Return the (X, Y) coordinate for the center point of the cell that contains the specified text.  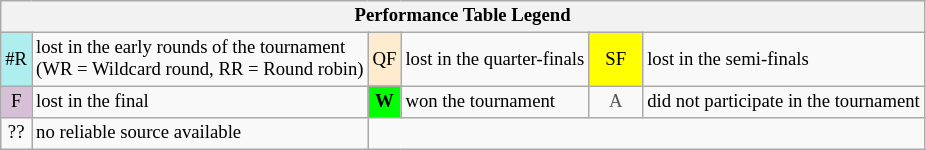
lost in the final (200, 102)
lost in the early rounds of the tournament(WR = Wildcard round, RR = Round robin) (200, 60)
lost in the quarter-finals (495, 60)
SF (616, 60)
QF (384, 60)
Performance Table Legend (463, 16)
lost in the semi-finals (784, 60)
won the tournament (495, 102)
no reliable source available (200, 134)
W (384, 102)
?? (16, 134)
#R (16, 60)
F (16, 102)
A (616, 102)
did not participate in the tournament (784, 102)
